Extract the [x, y] coordinate from the center of the cell holding the provided text.  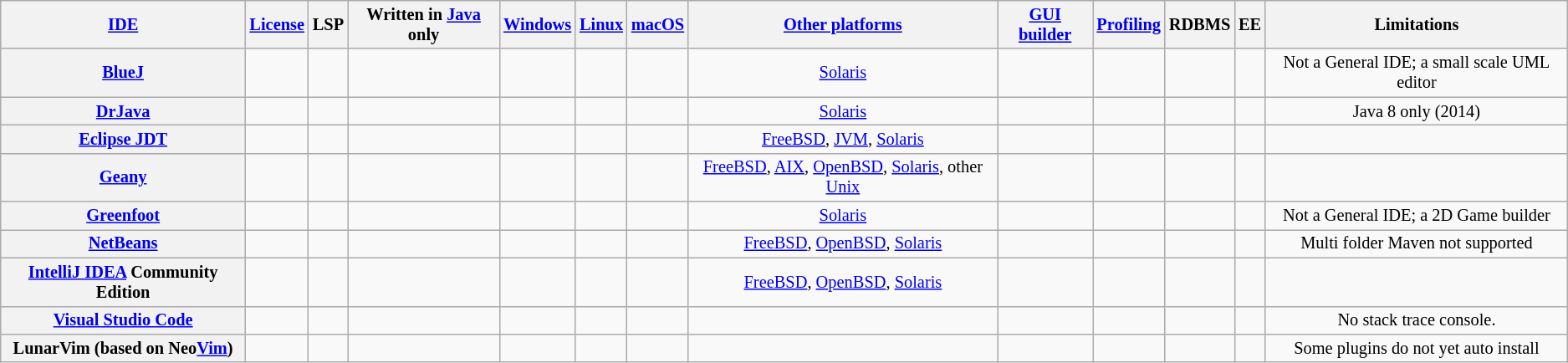
Geany [124, 177]
RDBMS [1199, 24]
BlueJ [124, 73]
NetBeans [124, 243]
FreeBSD, JVM, Solaris [843, 139]
Eclipse JDT [124, 139]
FreeBSD, AIX, OpenBSD, Solaris, other Unix [843, 177]
macOS [657, 24]
License [278, 24]
IDE [124, 24]
Multi folder Maven not supported [1417, 243]
Visual Studio Code [124, 320]
Written in Java only [423, 24]
GUI builder [1045, 24]
Not a General IDE; a 2D Game builder [1417, 216]
EE [1249, 24]
Limitations [1417, 24]
DrJava [124, 111]
Some plugins do not yet auto install [1417, 348]
LunarVim (based on NeoVim) [124, 348]
Windows [537, 24]
Profiling [1129, 24]
Java 8 only (2014) [1417, 111]
IntelliJ IDEA Community Edition [124, 282]
Linux [601, 24]
Greenfoot [124, 216]
LSP [328, 24]
Not a General IDE; a small scale UML editor [1417, 73]
Other platforms [843, 24]
No stack trace console. [1417, 320]
